Search for the cell housing the specified text and yield its [x, y] center coordinate. 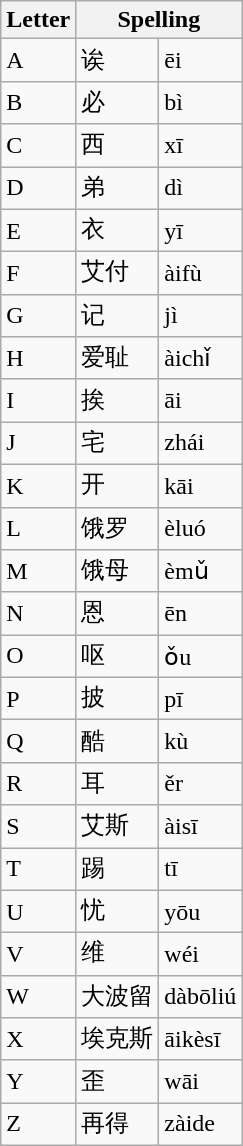
kāi [200, 486]
恩 [118, 614]
C [38, 146]
M [38, 572]
àichǐ [200, 358]
jì [200, 316]
èluó [200, 528]
耳 [118, 784]
歪 [118, 1082]
L [38, 528]
yōu [200, 912]
wéi [200, 954]
ēi [200, 60]
āi [200, 400]
踢 [118, 870]
pī [200, 698]
èmǔ [200, 572]
àifù [200, 274]
Q [38, 742]
ǒu [200, 656]
艾付 [118, 274]
xī [200, 146]
ěr [200, 784]
ēn [200, 614]
K [38, 486]
饿母 [118, 572]
埃克斯 [118, 1040]
弟 [118, 188]
F [38, 274]
忧 [118, 912]
zhái [200, 444]
N [38, 614]
披 [118, 698]
必 [118, 102]
呕 [118, 656]
饿罗 [118, 528]
S [38, 826]
Y [38, 1082]
X [38, 1040]
W [38, 996]
西 [118, 146]
大波留 [118, 996]
宅 [118, 444]
维 [118, 954]
开 [118, 486]
dàbōliú [200, 996]
记 [118, 316]
T [38, 870]
bì [200, 102]
zàide [200, 1124]
yī [200, 230]
E [38, 230]
Spelling [159, 20]
Letter [38, 20]
āikèsī [200, 1040]
衣 [118, 230]
U [38, 912]
wāi [200, 1082]
H [38, 358]
诶 [118, 60]
àisī [200, 826]
Z [38, 1124]
R [38, 784]
dì [200, 188]
V [38, 954]
P [38, 698]
O [38, 656]
再得 [118, 1124]
艾斯 [118, 826]
挨 [118, 400]
A [38, 60]
I [38, 400]
B [38, 102]
kù [200, 742]
tī [200, 870]
D [38, 188]
爱耻 [118, 358]
酷 [118, 742]
J [38, 444]
G [38, 316]
